Locate the cell with the specified text and output its [x, y] center coordinate. 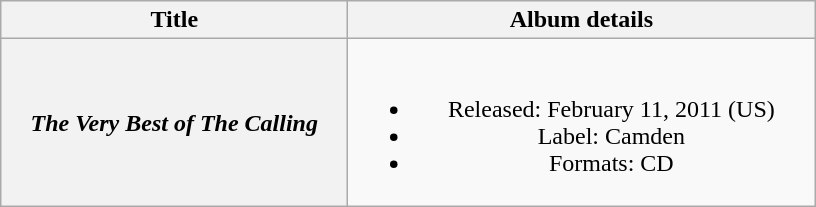
Title [174, 20]
Album details [582, 20]
The Very Best of The Calling [174, 122]
Released: February 11, 2011 (US)Label: CamdenFormats: CD [582, 122]
